Output the [x, y] coordinate of the center of the cell containing the given text.  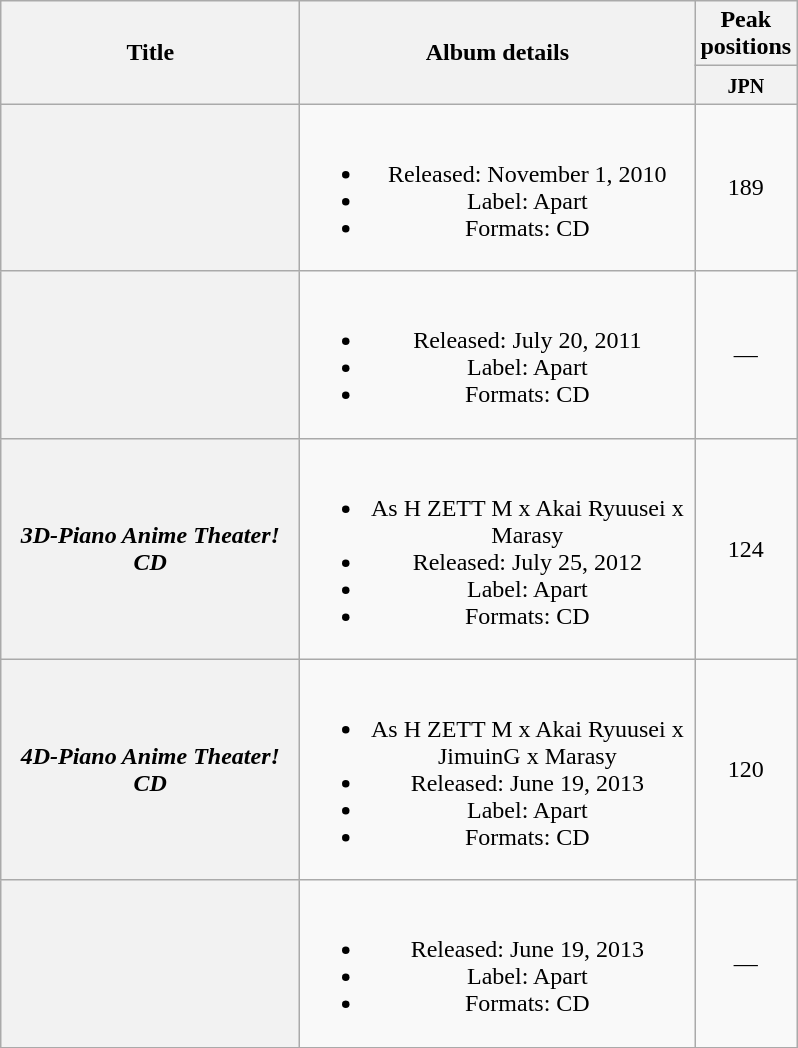
189 [746, 188]
Released: June 19, 2013Label: ApartFormats: CD [498, 964]
120 [746, 770]
Released: July 20, 2011Label: ApartFormats: CD [498, 354]
JPN [746, 85]
As H ZETT M x Akai Ryuusei x MarasyReleased: July 25, 2012Label: ApartFormats: CD [498, 548]
Album details [498, 52]
4D-Piano Anime Theater! CD [150, 770]
124 [746, 548]
Released: November 1, 2010Label: ApartFormats: CD [498, 188]
Peak positions [746, 34]
3D-Piano Anime Theater! CD [150, 548]
As H ZETT M x Akai Ryuusei x JimuinG x MarasyReleased: June 19, 2013Label: ApartFormats: CD [498, 770]
Title [150, 52]
